Output the (x, y) coordinate of the center of the cell containing the given text.  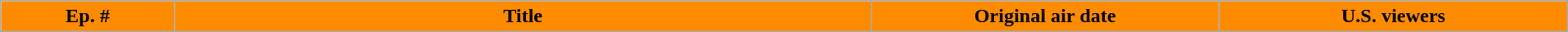
Title (523, 16)
Ep. # (88, 16)
U.S. viewers (1393, 16)
Original air date (1045, 16)
